Scan for the cell matching the given text and deliver its (x, y) coordinate at center. 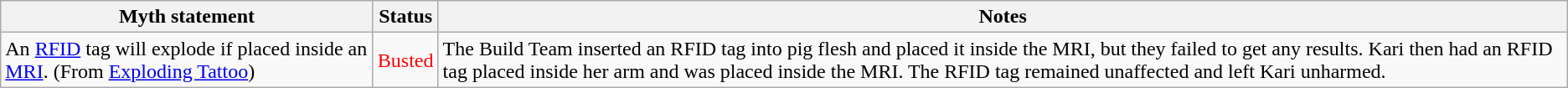
Status (405, 17)
Busted (405, 60)
Myth statement (188, 17)
An RFID tag will explode if placed inside an MRI. (From Exploding Tattoo) (188, 60)
Notes (1003, 17)
